Determine the (x, y) coordinate at the center of the cell enclosing the given text.  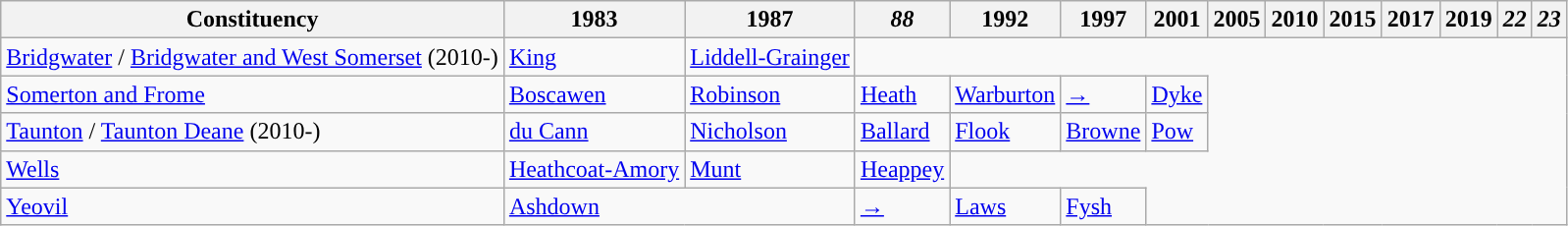
Bridgwater / Bridgwater and West Somerset (2010-) (253, 57)
2010 (1295, 20)
Munt (770, 169)
22 (1515, 20)
2015 (1352, 20)
Wells (253, 169)
Browne (1103, 132)
Constituency (253, 20)
Somerton and Frome (253, 94)
Nicholson (770, 132)
2001 (1177, 20)
Yeovil (253, 206)
Warburton (1005, 94)
King (594, 57)
88 (902, 20)
Fysh (1103, 206)
Boscawen (594, 94)
Taunton / Taunton Deane (2010-) (253, 132)
1992 (1005, 20)
Ballard (902, 132)
1987 (770, 20)
Dyke (1177, 94)
2017 (1411, 20)
Ashdown (679, 206)
2005 (1236, 20)
Liddell-Grainger (770, 57)
Heappey (902, 169)
Heath (902, 94)
Flook (1005, 132)
23 (1548, 20)
1983 (594, 20)
Pow (1177, 132)
1997 (1103, 20)
Heathcoat-Amory (594, 169)
Laws (1005, 206)
2019 (1468, 20)
du Cann (594, 132)
Robinson (770, 94)
